Detect which cell encompasses the target text, then output its (x, y) center coordinate. 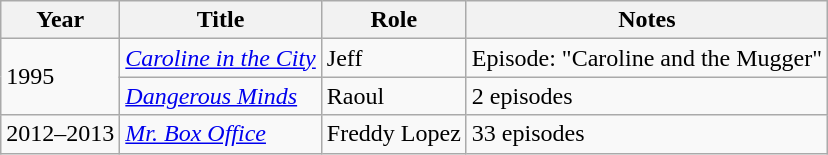
Caroline in the City (220, 58)
1995 (60, 77)
Mr. Box Office (220, 134)
Notes (646, 20)
Freddy Lopez (394, 134)
Raoul (394, 96)
Episode: "Caroline and the Mugger" (646, 58)
33 episodes (646, 134)
Role (394, 20)
Dangerous Minds (220, 96)
Year (60, 20)
2 episodes (646, 96)
2012–2013 (60, 134)
Title (220, 20)
Jeff (394, 58)
